Provide the (X, Y) coordinate of the cell's center where the given text is located.  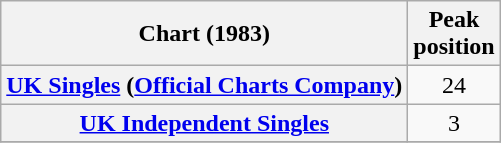
24 (454, 85)
3 (454, 123)
UK Independent Singles (204, 123)
Chart (1983) (204, 34)
UK Singles (Official Charts Company) (204, 85)
Peakposition (454, 34)
